Return [x, y] of the center of cell containing provided text 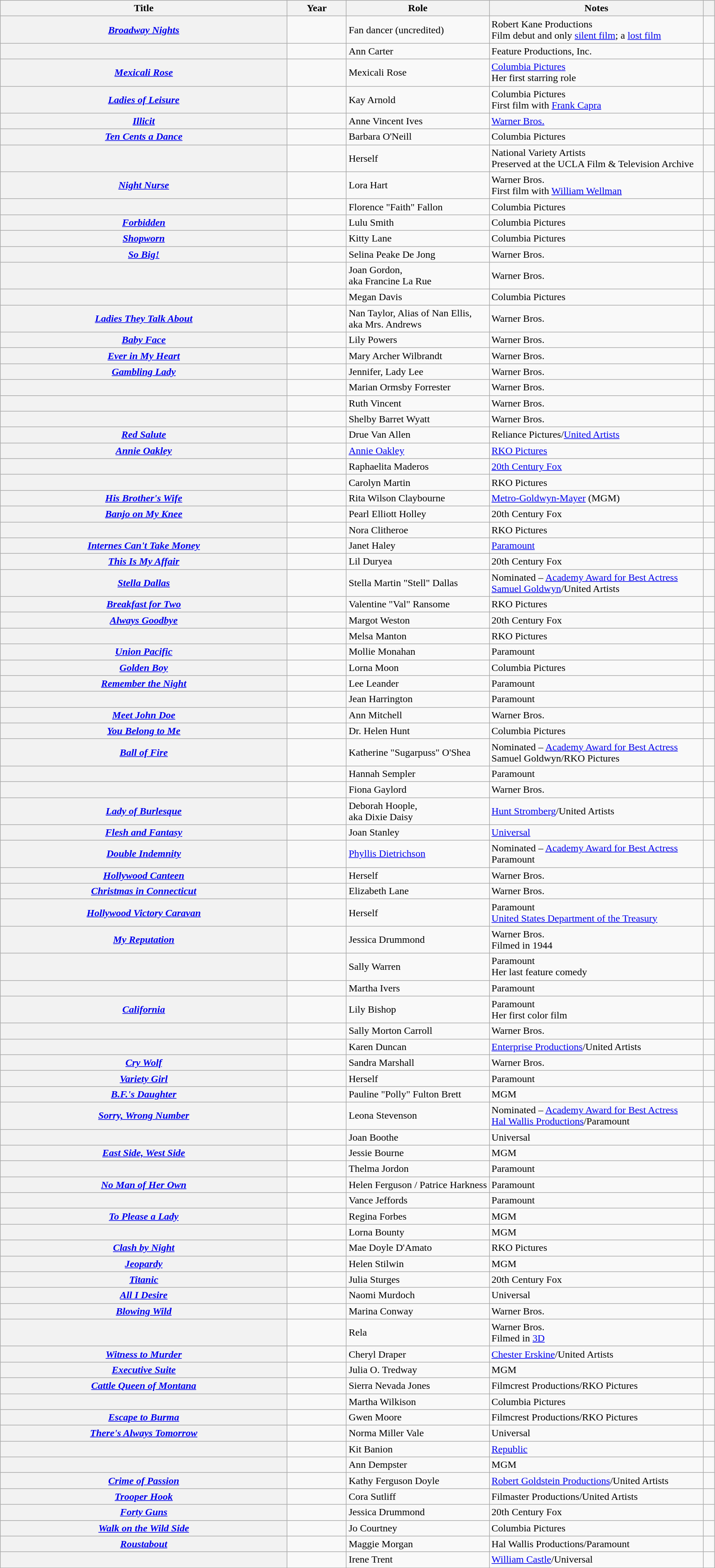
Kitty Lane [418, 238]
Reliance Pictures/United Artists [597, 435]
Martha Ivers [418, 988]
Rita Wilson Claybourne [418, 498]
Double Indemnity [144, 854]
California [144, 1009]
Hal Wallis Productions/Paramount [597, 1544]
Ladies They Talk About [144, 318]
Melsa Manton [418, 636]
Chester Erskine/United Artists [597, 1354]
Dr. Helen Hunt [418, 731]
Ruth Vincent [418, 403]
Sally Morton Carroll [418, 1031]
All I Desire [144, 1295]
You Belong to Me [144, 731]
William Castle/Universal [597, 1560]
Helen Stilwin [418, 1264]
Roustabout [144, 1544]
Norma Miller Vale [418, 1433]
Vance Jeffords [418, 1201]
Titanic [144, 1280]
Kathy Ferguson Doyle [418, 1481]
Anne Vincent Ives [418, 121]
Joan Boothe [418, 1137]
Trooper Hook [144, 1497]
Union Pacific [144, 652]
Jeopardy [144, 1264]
Lorna Moon [418, 668]
Warner Bros.First film with William Wellman [597, 185]
Internes Can't Take Money [144, 546]
Mary Archer Wilbrandt [418, 356]
East Side, West Side [144, 1153]
Feature Productions, Inc. [597, 51]
His Brother's Wife [144, 498]
Kay Arnold [418, 100]
Flesh and Fantasy [144, 833]
Irene Trent [418, 1560]
Lily Bishop [418, 1009]
Joan Stanley [418, 833]
Ten Cents a Dance [144, 137]
Marian Ormsby Forrester [418, 387]
Crime of Passion [144, 1481]
Nominated – Academy Award for Best ActressHal Wallis Productions/Paramount [597, 1116]
Robert Goldstein Productions/United Artists [597, 1481]
My Reputation [144, 939]
Selina Peake De Jong [418, 254]
Notes [597, 8]
Cry Wolf [144, 1063]
ParamountHer last feature comedy [597, 967]
Lulu Smith [418, 222]
Jessie Bourne [418, 1153]
Martha Wilkison [418, 1401]
Janet Haley [418, 546]
Lora Hart [418, 185]
Remember the Night [144, 683]
Nominated – Academy Award for Best ActressParamount [597, 854]
Escape to Burma [144, 1418]
Columbia PicturesHer first starring role [597, 72]
Rela [418, 1333]
B.F.'s Daughter [144, 1094]
Year [317, 8]
Cora Sutliff [418, 1497]
Cheryl Draper [418, 1354]
Ladies of Leisure [144, 100]
Deborah Hoople, aka Dixie Daisy [418, 811]
Enterprise Productions/United Artists [597, 1047]
Gwen Moore [418, 1418]
Phyllis Dietrichson [418, 854]
Republic [597, 1449]
Title [144, 8]
Ann Mitchell [418, 715]
Hollywood Victory Caravan [144, 913]
Fiona Gaylord [418, 789]
Golden Boy [144, 668]
Stella Dallas [144, 583]
Elizabeth Lane [418, 891]
Nora Clitheroe [418, 530]
Mollie Monahan [418, 652]
Illicit [144, 121]
Nominated – Academy Award for Best ActressSamuel Goldwyn/RKO Pictures [597, 752]
Nominated – Academy Award for Best ActressSamuel Goldwyn/United Artists [597, 583]
Jennifer, Lady Lee [418, 372]
Columbia PicturesFirst film with Frank Capra [597, 100]
Kit Banion [418, 1449]
Pauline "Polly" Fulton Brett [418, 1094]
Sierra Nevada Jones [418, 1386]
Barbara O'Neill [418, 137]
Fan dancer (uncredited) [418, 30]
Breakfast for Two [144, 604]
Role [418, 8]
Karen Duncan [418, 1047]
Cattle Queen of Montana [144, 1386]
National Variety ArtistsPreserved at the UCLA Film & Television Archive [597, 158]
Pearl Elliott Holley [418, 514]
Lorna Bounty [418, 1232]
Joan Gordon, aka Francine La Rue [418, 276]
There's Always Tomorrow [144, 1433]
Blowing Wild [144, 1311]
Witness to Murder [144, 1354]
Drue Van Allen [418, 435]
Night Nurse [144, 185]
Clash by Night [144, 1248]
Forty Guns [144, 1512]
Stella Martin "Stell" Dallas [418, 583]
Raphaelita Maderos [418, 466]
Julia Sturges [418, 1280]
Lee Leander [418, 683]
This Is My Affair [144, 562]
Ann Dempster [418, 1465]
Broadway Nights [144, 30]
Naomi Murdoch [418, 1295]
Margot Weston [418, 620]
Jo Courtney [418, 1528]
Katherine "Sugarpuss" O'Shea [418, 752]
Regina Forbes [418, 1216]
Sandra Marshall [418, 1063]
Helen Ferguson / Patrice Harkness [418, 1185]
Florence "Faith" Fallon [418, 207]
Hannah Sempler [418, 774]
Executive Suite [144, 1370]
Warner Bros.Filmed in 3D [597, 1333]
Filmaster Productions/United Artists [597, 1497]
Nan Taylor, Alias of Nan Ellis, aka Mrs. Andrews [418, 318]
Valentine "Val" Ransome [418, 604]
ParamountUnited States Department of the Treasury [597, 913]
Banjo on My Knee [144, 514]
Mae Doyle D'Amato [418, 1248]
Lil Duryea [418, 562]
Hunt Stromberg/United Artists [597, 811]
Ball of Fire [144, 752]
Walk on the Wild Side [144, 1528]
Carolyn Martin [418, 482]
Metro-Goldwyn-Mayer (MGM) [597, 498]
Ever in My Heart [144, 356]
Sally Warren [418, 967]
Maggie Morgan [418, 1544]
Baby Face [144, 340]
Leona Stevenson [418, 1116]
Hollywood Canteen [144, 875]
Forbidden [144, 222]
Warner Bros.Filmed in 1944 [597, 939]
Robert Kane ProductionsFilm debut and only silent film; a lost film [597, 30]
Jean Harrington [418, 699]
Red Salute [144, 435]
No Man of Her Own [144, 1185]
Megan Davis [418, 297]
So Big! [144, 254]
ParamountHer first color film [597, 1009]
Ann Carter [418, 51]
Variety Girl [144, 1078]
Lily Powers [418, 340]
Marina Conway [418, 1311]
To Please a Lady [144, 1216]
Thelma Jordon [418, 1169]
Always Goodbye [144, 620]
Shopworn [144, 238]
Christmas in Connecticut [144, 891]
Julia O. Tredway [418, 1370]
Gambling Lady [144, 372]
Sorry, Wrong Number [144, 1116]
Lady of Burlesque [144, 811]
Meet John Doe [144, 715]
Shelby Barret Wyatt [418, 419]
